Scan for the cell matching the given text and deliver its [X, Y] coordinate at center. 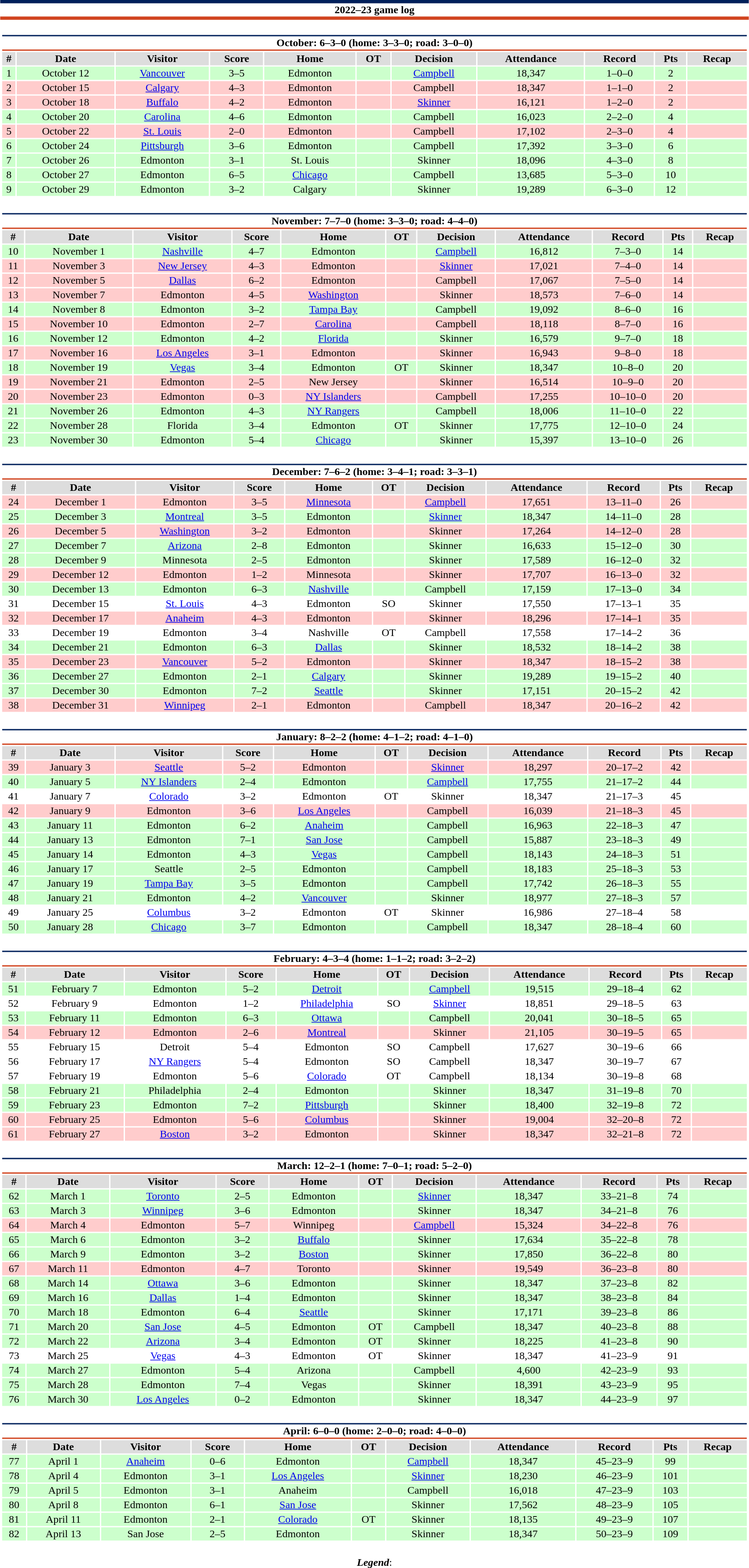
December 15 [81, 604]
1–1–0 [620, 88]
48 [13, 898]
46–23–9 [614, 1476]
107 [671, 1520]
13–10–0 [628, 440]
36–23–8 [619, 1269]
17,159 [536, 589]
18,225 [529, 1341]
23–18–3 [624, 840]
18,977 [538, 898]
4,600 [529, 1370]
February 12 [74, 1032]
2022–23 game log [374, 10]
25 [13, 517]
42–23–9 [619, 1370]
1–0–0 [620, 73]
79 [14, 1491]
17,634 [529, 1240]
26–18–3 [624, 884]
16,986 [538, 913]
16,121 [531, 102]
March 22 [68, 1341]
9 [9, 190]
81 [14, 1520]
31 [13, 604]
25–18–3 [624, 869]
30–19–8 [625, 1076]
18,096 [531, 161]
13,685 [531, 175]
18,230 [523, 1476]
27–18–4 [624, 913]
69 [14, 1298]
54 [13, 1032]
March 11 [68, 1269]
52 [13, 1003]
January 28 [70, 927]
January 3 [70, 768]
38–23–8 [619, 1298]
61 [13, 1134]
October 27 [65, 175]
2–6 [251, 1032]
75 [14, 1385]
18,573 [544, 295]
30–19–7 [625, 1061]
17,558 [536, 633]
1–4 [242, 1298]
November 5 [79, 280]
17,392 [531, 146]
23 [13, 440]
October 18 [65, 102]
95 [673, 1385]
20,041 [540, 1018]
4–6 [237, 117]
November 3 [79, 266]
October 26 [65, 161]
February 7 [74, 989]
32–20–8 [625, 1119]
10–10–0 [628, 396]
20–17–2 [624, 768]
29–18–5 [625, 1003]
18,851 [540, 1003]
19,515 [540, 989]
14–11–0 [624, 517]
49–23–9 [614, 1520]
February: 4–3–4 (home: 1–1–2; road: 3–2–2) [374, 959]
December 21 [81, 647]
109 [671, 1534]
41–23–8 [619, 1341]
13–11–0 [624, 502]
30–19–6 [625, 1047]
February 21 [74, 1090]
October 15 [65, 88]
January 19 [70, 884]
17,151 [536, 691]
93 [673, 1370]
18,532 [536, 647]
October 29 [65, 190]
5–7 [242, 1225]
December 27 [81, 676]
19,092 [544, 309]
16,943 [544, 353]
November 19 [79, 367]
April 4 [63, 1476]
97 [673, 1399]
18–14–2 [624, 647]
13 [13, 295]
17–14–1 [624, 618]
19,004 [540, 1119]
February 17 [74, 1061]
36–22–8 [619, 1254]
41 [13, 797]
11–10–0 [628, 411]
17,550 [536, 604]
December 1 [81, 502]
November 12 [79, 338]
64 [14, 1225]
March 18 [68, 1312]
88 [673, 1327]
19–15–2 [624, 676]
December 5 [81, 531]
December 30 [81, 691]
February 25 [74, 1119]
April 1 [63, 1462]
34–22–8 [619, 1225]
17,067 [544, 280]
17 [13, 353]
November 26 [79, 411]
November 16 [79, 353]
4–3–0 [620, 161]
December 12 [81, 575]
17,707 [536, 575]
24–18–3 [624, 855]
April 11 [63, 1520]
15,397 [544, 440]
17,627 [540, 1047]
1–2–0 [620, 102]
37 [13, 691]
28–18–4 [624, 927]
November 8 [79, 309]
April 8 [63, 1505]
January: 8–2–2 (home: 4–1–2; road: 4–1–0) [374, 737]
January 5 [70, 782]
18–15–2 [624, 662]
17,102 [531, 132]
2–8 [260, 546]
3–7 [248, 927]
6–4 [242, 1312]
10–8–0 [628, 367]
101 [671, 1476]
84 [673, 1298]
April 5 [63, 1491]
32–21–8 [625, 1134]
73 [14, 1356]
18,296 [536, 618]
November 21 [79, 382]
March 3 [68, 1211]
October 22 [65, 132]
17–13–1 [624, 604]
6–1 [217, 1505]
7–4 [242, 1385]
November 7 [79, 295]
27–18–3 [624, 898]
90 [673, 1341]
March 20 [68, 1327]
2–2–0 [620, 117]
March 28 [68, 1385]
99 [671, 1462]
16–13–0 [624, 575]
86 [673, 1312]
January 21 [70, 898]
17,264 [536, 531]
48–23–9 [614, 1505]
January 13 [70, 840]
18,143 [538, 855]
April 13 [63, 1534]
30–18–5 [625, 1018]
18,118 [544, 324]
January 9 [70, 811]
14–12–0 [624, 531]
November 28 [79, 425]
January 17 [70, 869]
17,562 [523, 1505]
59 [13, 1105]
10–9–0 [628, 382]
March 27 [68, 1370]
October: 6–3–0 (home: 3–3–0; road: 3–0–0) [374, 43]
February 11 [74, 1018]
21 [13, 411]
39 [13, 768]
21–17–2 [624, 782]
March 6 [68, 1240]
18,297 [538, 768]
February 15 [74, 1047]
December 7 [81, 546]
18,006 [544, 411]
39–23–8 [619, 1312]
50–23–9 [614, 1534]
1 [9, 73]
October 20 [65, 117]
October 24 [65, 146]
9–7–0 [628, 338]
March: 12–2–1 (home: 7–0–1; road: 5–2–0) [374, 1166]
34–21–8 [619, 1211]
103 [671, 1491]
17,651 [536, 502]
March 14 [68, 1283]
November 10 [79, 324]
6–3–0 [620, 190]
January 11 [70, 826]
16,023 [531, 117]
33–21–8 [619, 1196]
29 [13, 575]
18,183 [538, 869]
30–19–5 [625, 1032]
November 23 [79, 396]
7–6–0 [628, 295]
16,579 [544, 338]
October 12 [65, 73]
7–3–0 [628, 251]
January 14 [70, 855]
17,171 [529, 1312]
8–6–0 [628, 309]
21–17–3 [624, 797]
12–10–0 [628, 425]
32–19–8 [625, 1105]
16,514 [544, 382]
9–8–0 [628, 353]
5–3–0 [620, 175]
March 30 [68, 1399]
December 9 [81, 560]
20–15–2 [624, 691]
22–18–3 [624, 826]
7–5–0 [628, 280]
77 [14, 1462]
December 13 [81, 589]
0–6 [217, 1462]
2–7 [257, 324]
33 [13, 633]
56 [13, 1061]
December 19 [81, 633]
17,850 [529, 1254]
16,812 [544, 251]
40–23–8 [619, 1327]
16–12–0 [624, 560]
50 [13, 927]
6–5 [237, 175]
46 [13, 869]
8–7–0 [628, 324]
2–3–0 [620, 132]
December 17 [81, 618]
7 [9, 161]
15 [13, 324]
43 [13, 826]
45–23–9 [614, 1462]
February 23 [74, 1105]
April: 6–0–0 (home: 2–0–0; road: 4–0–0) [374, 1431]
105 [671, 1505]
December 31 [81, 705]
18,391 [529, 1385]
19 [13, 382]
January 25 [70, 913]
17,775 [544, 425]
71 [14, 1327]
17,755 [538, 782]
16,018 [523, 1491]
November 30 [79, 440]
March 1 [68, 1196]
February 9 [74, 1003]
16,039 [538, 811]
7–4–0 [628, 266]
11 [13, 266]
21,105 [540, 1032]
December: 7–6–2 (home: 3–4–1; road: 3–3–1) [374, 471]
3 [9, 102]
17,255 [544, 396]
16,633 [536, 546]
17–14–2 [624, 633]
March 9 [68, 1254]
21–18–3 [624, 811]
March 16 [68, 1298]
November 1 [79, 251]
19,549 [529, 1269]
16,963 [538, 826]
15–12–0 [624, 546]
0–2 [242, 1399]
17–13–0 [624, 589]
17,589 [536, 560]
15,324 [529, 1225]
18,134 [540, 1076]
December 23 [81, 662]
20–16–2 [624, 705]
January 7 [70, 797]
29–18–4 [625, 989]
27 [13, 546]
15,887 [538, 840]
7–1 [248, 840]
18,135 [523, 1520]
5 [9, 132]
18,400 [540, 1105]
November: 7–7–0 (home: 3–3–0; road: 4–4–0) [374, 221]
February 19 [74, 1076]
March 4 [68, 1225]
December 3 [81, 517]
31–19–8 [625, 1090]
35–22–8 [619, 1240]
44–23–9 [619, 1399]
41–23–9 [619, 1356]
17,742 [538, 884]
17,021 [544, 266]
91 [673, 1356]
37–23–8 [619, 1283]
February 27 [74, 1134]
2–0 [237, 132]
0–3 [257, 396]
47–23–9 [614, 1491]
43–23–9 [619, 1385]
3–3–0 [620, 146]
March 25 [68, 1356]
